Output the [x, y] coordinate of the center of the cell containing the given text.  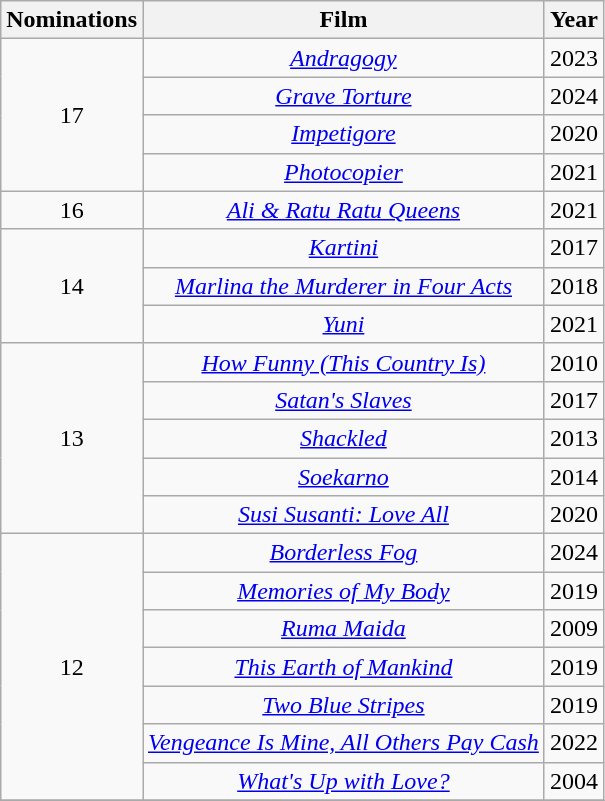
Borderless Fog [343, 553]
Susi Susanti: Love All [343, 515]
2013 [574, 438]
Andragogy [343, 58]
Ali & Ratu Ratu Queens [343, 210]
Film [343, 20]
Nominations [72, 20]
16 [72, 210]
Shackled [343, 438]
2023 [574, 58]
Soekarno [343, 477]
Marlina the Murderer in Four Acts [343, 286]
2010 [574, 362]
2022 [574, 743]
Kartini [343, 248]
Vengeance Is Mine, All Others Pay Cash [343, 743]
Photocopier [343, 172]
13 [72, 438]
2014 [574, 477]
Two Blue Stripes [343, 705]
What's Up with Love? [343, 781]
2009 [574, 629]
17 [72, 115]
14 [72, 286]
2004 [574, 781]
Grave Torture [343, 96]
Satan's Slaves [343, 400]
Impetigore [343, 134]
Ruma Maida [343, 629]
12 [72, 667]
2018 [574, 286]
How Funny (This Country Is) [343, 362]
Year [574, 20]
Memories of My Body [343, 591]
This Earth of Mankind [343, 667]
Yuni [343, 324]
